Return (X, Y) of the center of cell containing provided text 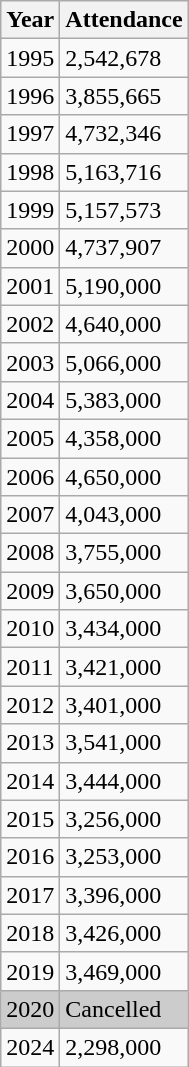
4,732,346 (124, 134)
2012 (30, 705)
2008 (30, 553)
3,434,000 (124, 629)
4,640,000 (124, 324)
1998 (30, 172)
Year (30, 20)
2016 (30, 857)
4,358,000 (124, 438)
2014 (30, 781)
3,855,665 (124, 96)
2019 (30, 971)
2002 (30, 324)
3,444,000 (124, 781)
3,650,000 (124, 591)
1997 (30, 134)
4,737,907 (124, 248)
2007 (30, 515)
2013 (30, 743)
2004 (30, 400)
2009 (30, 591)
4,650,000 (124, 477)
3,541,000 (124, 743)
2005 (30, 438)
2,542,678 (124, 58)
2003 (30, 362)
3,469,000 (124, 971)
2020 (30, 1009)
2011 (30, 667)
5,383,000 (124, 400)
3,401,000 (124, 705)
1995 (30, 58)
Cancelled (124, 1009)
1996 (30, 96)
5,190,000 (124, 286)
4,043,000 (124, 515)
3,421,000 (124, 667)
5,157,573 (124, 210)
5,163,716 (124, 172)
3,253,000 (124, 857)
2015 (30, 819)
2,298,000 (124, 1047)
Attendance (124, 20)
3,426,000 (124, 933)
2001 (30, 286)
3,755,000 (124, 553)
1999 (30, 210)
5,066,000 (124, 362)
3,396,000 (124, 895)
2018 (30, 933)
2000 (30, 248)
2017 (30, 895)
2006 (30, 477)
3,256,000 (124, 819)
2010 (30, 629)
2024 (30, 1047)
